Scan for the cell matching the given text and deliver its (X, Y) coordinate at center. 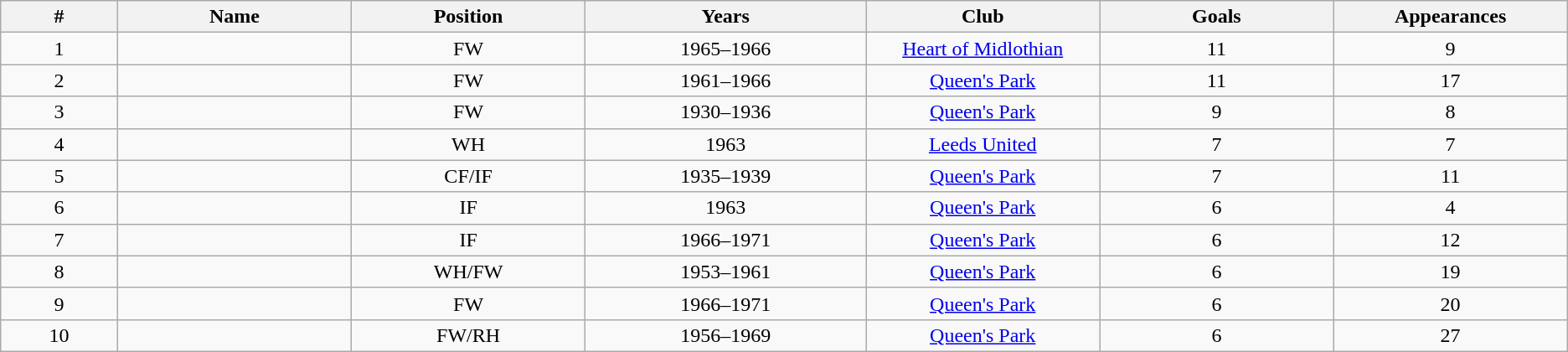
Club (983, 17)
10 (59, 335)
WH (467, 144)
# (59, 17)
Years (725, 17)
CF/IF (467, 176)
Goals (1216, 17)
Heart of Midlothian (983, 49)
FW/RH (467, 335)
1930–1936 (725, 112)
Appearances (1451, 17)
Position (467, 17)
2 (59, 80)
1961–1966 (725, 80)
3 (59, 112)
19 (1451, 272)
1935–1939 (725, 176)
Name (235, 17)
12 (1451, 240)
Leeds United (983, 144)
1965–1966 (725, 49)
1 (59, 49)
WH/FW (467, 272)
17 (1451, 80)
1956–1969 (725, 335)
5 (59, 176)
1953–1961 (725, 272)
27 (1451, 335)
20 (1451, 303)
